Scan for the cell matching the given text and deliver its (x, y) coordinate at center. 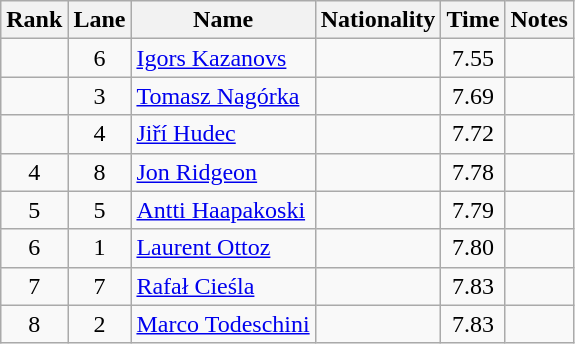
Marco Todeschini (223, 324)
7.78 (473, 172)
Time (473, 20)
Jon Ridgeon (223, 172)
7.80 (473, 248)
2 (100, 324)
Jiří Hudec (223, 134)
7.55 (473, 58)
Tomasz Nagórka (223, 96)
7.79 (473, 210)
Rank (34, 20)
Lane (100, 20)
3 (100, 96)
Nationality (378, 20)
Name (223, 20)
7.69 (473, 96)
Notes (539, 20)
Igors Kazanovs (223, 58)
Rafał Cieśla (223, 286)
Antti Haapakoski (223, 210)
Laurent Ottoz (223, 248)
7.72 (473, 134)
1 (100, 248)
